Identify which cell holds the provided text, then report its (X, Y) central coordinate. 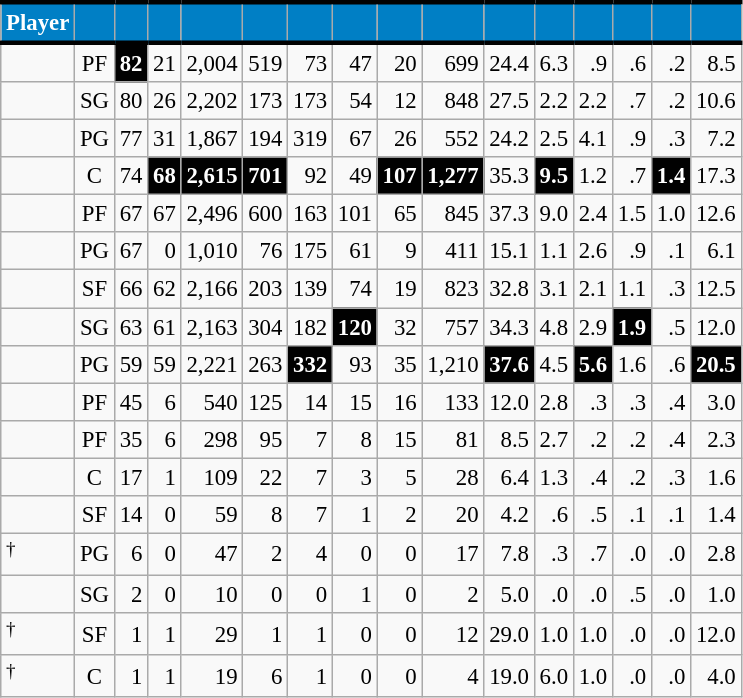
54 (354, 101)
7.8 (509, 554)
411 (453, 251)
17.3 (716, 176)
1.2 (592, 176)
6.0 (554, 676)
81 (453, 439)
2,004 (212, 62)
1,277 (453, 176)
540 (212, 402)
139 (310, 289)
9 (400, 251)
519 (266, 62)
2,163 (212, 327)
701 (266, 176)
2,221 (212, 364)
Player (38, 22)
4.5 (554, 364)
757 (453, 327)
20.5 (716, 364)
6.3 (554, 62)
12.6 (716, 214)
263 (266, 364)
32.8 (509, 289)
2,615 (212, 176)
49 (354, 176)
65 (400, 214)
16 (400, 402)
82 (130, 62)
120 (354, 327)
10.6 (716, 101)
304 (266, 327)
29 (212, 634)
4.8 (554, 327)
3.1 (554, 289)
5.0 (509, 594)
4.1 (592, 139)
1,867 (212, 139)
68 (164, 176)
34.3 (509, 327)
175 (310, 251)
845 (453, 214)
4.0 (716, 676)
332 (310, 364)
125 (266, 402)
2.4 (592, 214)
37.6 (509, 364)
1.3 (554, 477)
6.1 (716, 251)
2,202 (212, 101)
2.6 (592, 251)
552 (453, 139)
35.3 (509, 176)
600 (266, 214)
24.4 (509, 62)
95 (266, 439)
3.0 (716, 402)
107 (400, 176)
76 (266, 251)
2.3 (716, 439)
1.5 (632, 214)
3 (354, 477)
298 (212, 439)
1.9 (632, 327)
21 (164, 62)
2,166 (212, 289)
4.2 (509, 515)
63 (130, 327)
194 (266, 139)
19.0 (509, 676)
109 (212, 477)
1,210 (453, 364)
2.7 (554, 439)
77 (130, 139)
1,010 (212, 251)
92 (310, 176)
62 (164, 289)
848 (453, 101)
5.6 (592, 364)
22 (266, 477)
163 (310, 214)
133 (453, 402)
73 (310, 62)
5 (400, 477)
27.5 (509, 101)
12.5 (716, 289)
66 (130, 289)
93 (354, 364)
699 (453, 62)
37.3 (509, 214)
203 (266, 289)
28 (453, 477)
2.5 (554, 139)
31 (164, 139)
319 (310, 139)
101 (354, 214)
182 (310, 327)
24.2 (509, 139)
32 (400, 327)
2.1 (592, 289)
9.5 (554, 176)
823 (453, 289)
9.0 (554, 214)
80 (130, 101)
45 (130, 402)
2,496 (212, 214)
10 (212, 594)
7.2 (716, 139)
29.0 (509, 634)
6.4 (509, 477)
2.9 (592, 327)
15.1 (509, 251)
